Return (X, Y) of the center of cell containing provided text 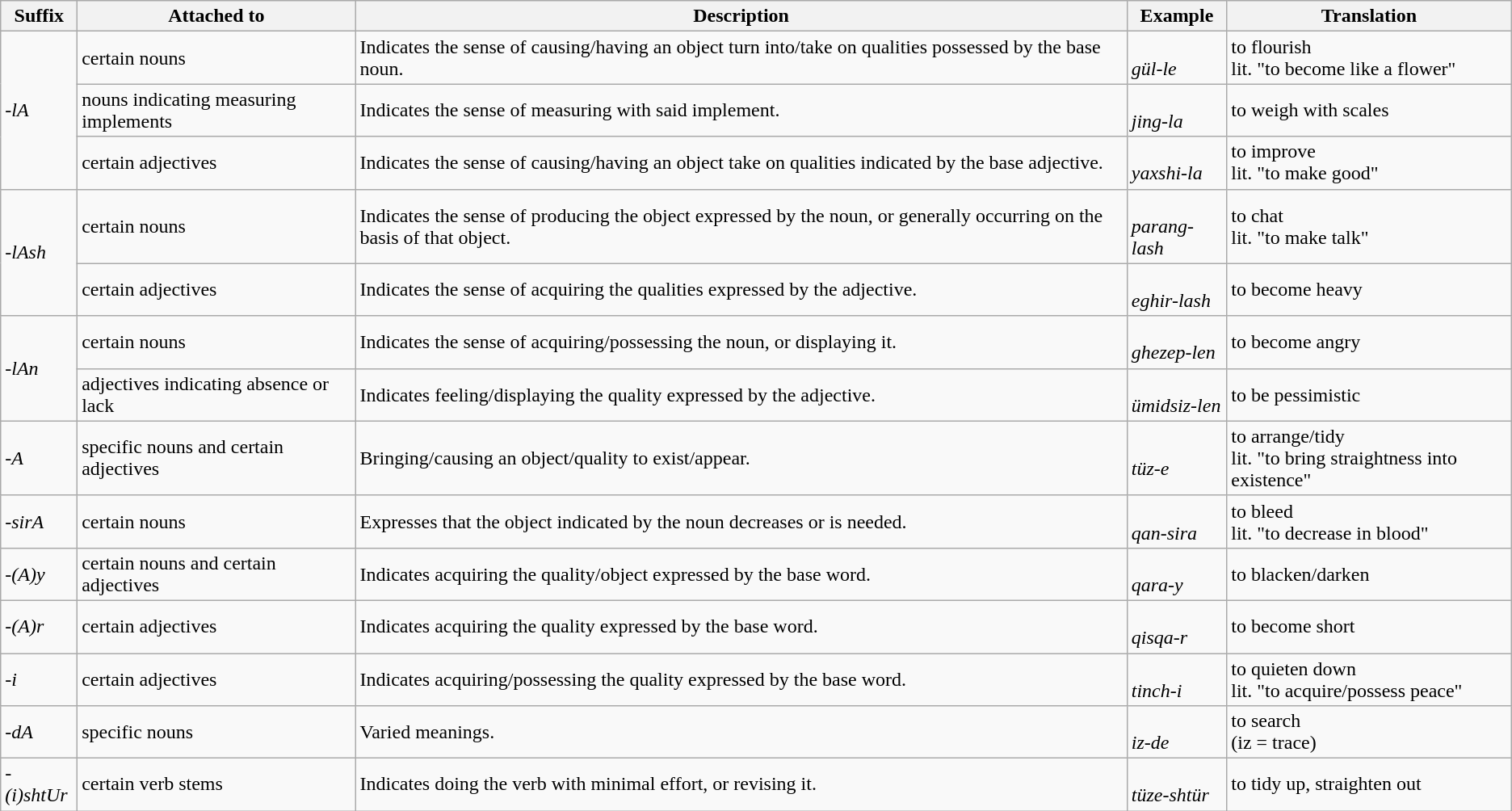
-dA (39, 732)
to improvelit. "to make good" (1370, 163)
Indicates the sense of acquiring/possessing the noun, or displaying it. (741, 342)
Bringing/causing an object/quality to exist/appear. (741, 458)
parang-lash (1176, 226)
to search(iz = trace) (1370, 732)
certain nouns and certain adjectives (216, 574)
Indicates doing the verb with minimal effort, or revising it. (741, 785)
tüz-e (1176, 458)
-sirA (39, 522)
Description (741, 16)
ümidsiz-len (1176, 394)
to tidy up, straighten out (1370, 785)
-i (39, 679)
certain verb stems (216, 785)
-lAn (39, 368)
Indicates feeling/displaying the quality expressed by the adjective. (741, 394)
jing-la (1176, 110)
Attached to (216, 16)
to blacken/darken (1370, 574)
qan-sira (1176, 522)
Suffix (39, 16)
-(i)shtUr (39, 785)
Expresses that the object indicated by the noun decreases or is needed. (741, 522)
-lA (39, 110)
to be pessimistic (1370, 394)
to bleedlit. "to decrease in blood" (1370, 522)
Indicates the sense of causing/having an object turn into/take on qualities possessed by the base noun. (741, 58)
Indicates the sense of acquiring the qualities expressed by the adjective. (741, 289)
-(A)y (39, 574)
Indicates acquiring/possessing the quality expressed by the base word. (741, 679)
yaxshi-la (1176, 163)
nouns indicating measuring implements (216, 110)
Indicates acquiring the quality/object expressed by the base word. (741, 574)
-lAsh (39, 252)
Example (1176, 16)
iz-de (1176, 732)
qisqa-r (1176, 627)
gül-le (1176, 58)
tüze-shtür (1176, 785)
-(A)r (39, 627)
Indicates acquiring the quality expressed by the base word. (741, 627)
to weigh with scales (1370, 110)
Indicates the sense of measuring with said implement. (741, 110)
qara-y (1176, 574)
Indicates the sense of causing/having an object take on qualities indicated by the base adjective. (741, 163)
ghezep-len (1176, 342)
to quieten downlit. "to acquire/possess peace" (1370, 679)
specific nouns and certain adjectives (216, 458)
to flourishlit. "to become like a flower" (1370, 58)
tinch-i (1176, 679)
adjectives indicating absence or lack (216, 394)
Indicates the sense of producing the object expressed by the noun, or generally occurring on the basis of that object. (741, 226)
Varied meanings. (741, 732)
-A (39, 458)
eghir-lash (1176, 289)
to become angry (1370, 342)
to arrange/tidylit. "to bring straightness into existence" (1370, 458)
specific nouns (216, 732)
to become heavy (1370, 289)
Translation (1370, 16)
to become short (1370, 627)
to chatlit. "to make talk" (1370, 226)
